For the text-containing cell, return its midpoint in (X, Y) coordinate format. 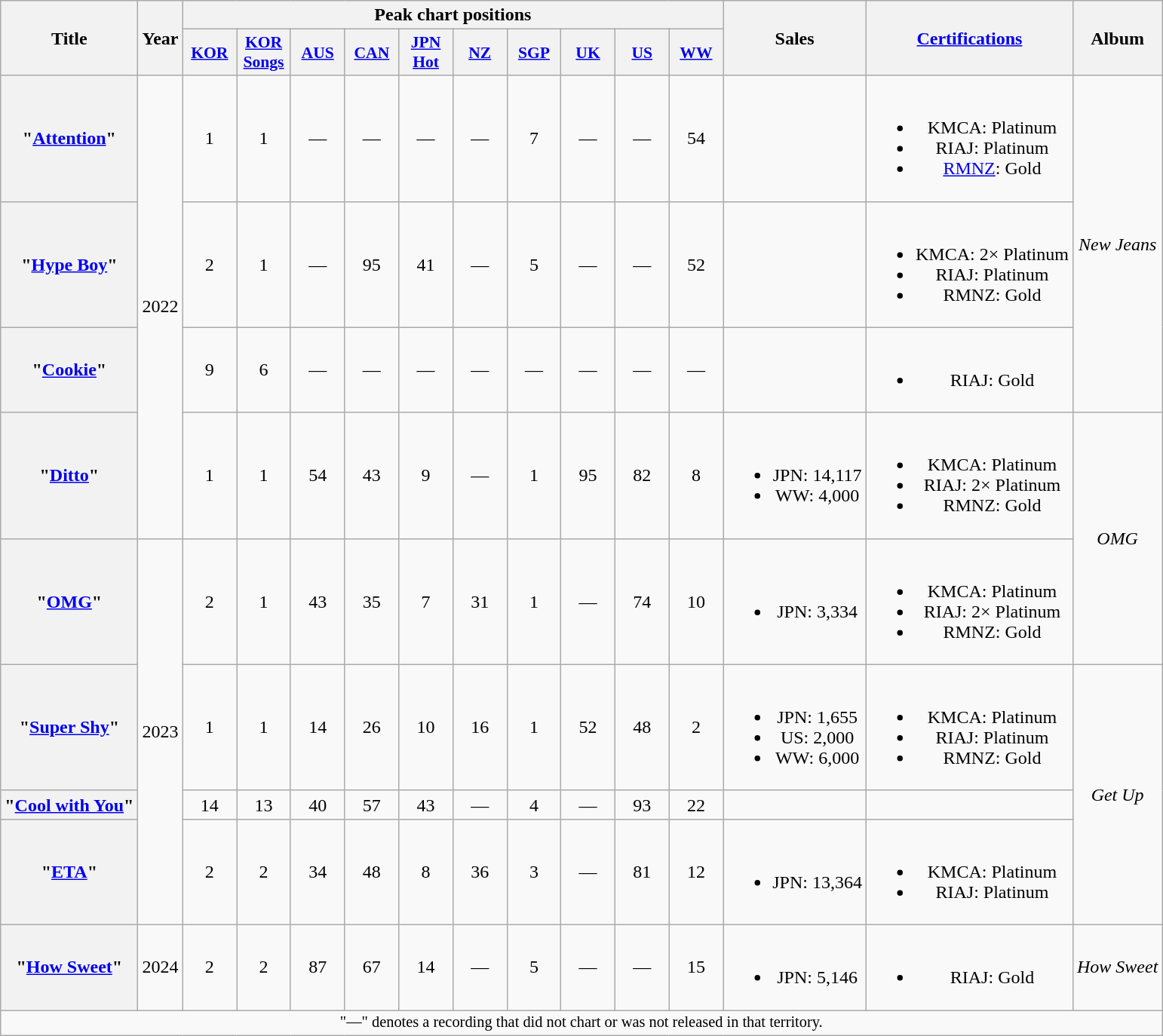
67 (372, 967)
"—" denotes a recording that did not chart or was not released in that territory. (581, 1023)
How Sweet (1117, 967)
4 (534, 805)
87 (318, 967)
JPN: 3,334 (795, 602)
16 (480, 727)
3 (534, 872)
Get Up (1117, 795)
15 (696, 967)
40 (318, 805)
"OMG" (69, 602)
Year (160, 38)
"Hype Boy" (69, 264)
AUS (318, 53)
2023 (160, 731)
34 (318, 872)
KOR (210, 53)
"ETA" (69, 872)
2022 (160, 307)
12 (696, 872)
26 (372, 727)
13 (264, 805)
82 (642, 475)
"Cookie" (69, 369)
Peak chart positions (453, 15)
93 (642, 805)
41 (426, 264)
KORSongs (264, 53)
US (642, 53)
JPN: 5,146 (795, 967)
SGP (534, 53)
2024 (160, 967)
KMCA: 2× PlatinumRIAJ: PlatinumRMNZ: Gold (969, 264)
JPN: 1,655 US: 2,000WW: 6,000 (795, 727)
OMG (1117, 538)
22 (696, 805)
"Ditto" (69, 475)
UK (588, 53)
74 (642, 602)
"Attention" (69, 139)
JPN: 13,364 (795, 872)
KMCA: PlatinumRIAJ: Platinum (969, 872)
"How Sweet" (69, 967)
Certifications (969, 38)
"Super Shy" (69, 727)
36 (480, 872)
WW (696, 53)
NZ (480, 53)
6 (264, 369)
JPNHot (426, 53)
81 (642, 872)
31 (480, 602)
CAN (372, 53)
35 (372, 602)
57 (372, 805)
Sales (795, 38)
New Jeans (1117, 244)
JPN: 14,117 WW: 4,000 (795, 475)
Album (1117, 38)
"Cool with You" (69, 805)
Title (69, 38)
